Extract the [X, Y] coordinate from the center of the cell holding the provided text.  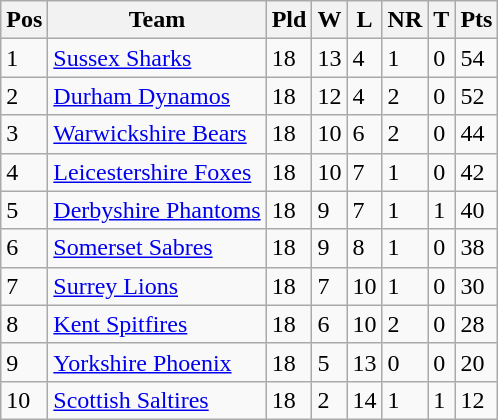
52 [476, 96]
L [364, 20]
38 [476, 248]
Surrey Lions [157, 286]
28 [476, 324]
54 [476, 58]
Somerset Sabres [157, 248]
Pld [289, 20]
Kent Spitfires [157, 324]
14 [364, 400]
42 [476, 172]
Pts [476, 20]
Durham Dynamos [157, 96]
20 [476, 362]
Yorkshire Phoenix [157, 362]
Sussex Sharks [157, 58]
44 [476, 134]
Derbyshire Phantoms [157, 210]
Warwickshire Bears [157, 134]
40 [476, 210]
Scottish Saltires [157, 400]
W [330, 20]
T [442, 20]
30 [476, 286]
3 [24, 134]
Leicestershire Foxes [157, 172]
NR [405, 20]
Pos [24, 20]
Team [157, 20]
